For the text-containing cell, return its midpoint in (x, y) coordinate format. 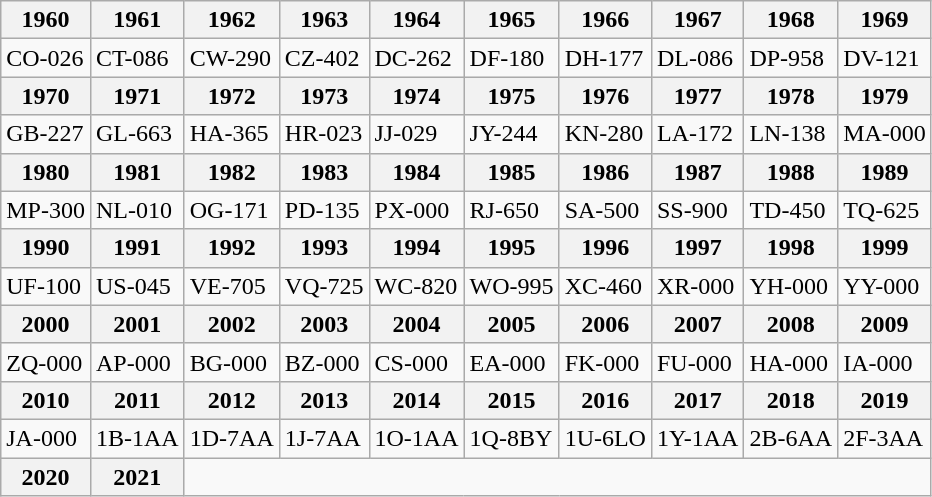
1O-1AA (416, 438)
MA-000 (885, 134)
1B-1AA (137, 438)
1965 (512, 20)
IA-000 (885, 362)
1998 (791, 248)
1973 (324, 96)
YH-000 (791, 286)
1981 (137, 172)
1996 (605, 248)
NL-010 (137, 210)
2018 (791, 400)
2002 (232, 324)
DV-121 (885, 58)
PD-135 (324, 210)
1991 (137, 248)
1997 (697, 248)
1969 (885, 20)
DC-262 (416, 58)
1979 (885, 96)
1995 (512, 248)
XR-000 (697, 286)
2016 (605, 400)
1989 (885, 172)
1988 (791, 172)
1993 (324, 248)
2017 (697, 400)
1972 (232, 96)
DH-177 (605, 58)
JJ-029 (416, 134)
2019 (885, 400)
1978 (791, 96)
1986 (605, 172)
1977 (697, 96)
WC-820 (416, 286)
1974 (416, 96)
2B-6AA (791, 438)
XC-460 (605, 286)
KN-280 (605, 134)
PX-000 (416, 210)
EA-000 (512, 362)
1985 (512, 172)
VE-705 (232, 286)
MP-300 (46, 210)
HR-023 (324, 134)
1U-6LO (605, 438)
2008 (791, 324)
CZ-402 (324, 58)
HA-000 (791, 362)
1967 (697, 20)
LN-138 (791, 134)
DF-180 (512, 58)
LA-172 (697, 134)
1980 (46, 172)
CW-290 (232, 58)
2003 (324, 324)
2009 (885, 324)
2014 (416, 400)
GB-227 (46, 134)
HA-365 (232, 134)
VQ-725 (324, 286)
1971 (137, 96)
2015 (512, 400)
WO-995 (512, 286)
1962 (232, 20)
2000 (46, 324)
2006 (605, 324)
1963 (324, 20)
GL-663 (137, 134)
YY-000 (885, 286)
UF-100 (46, 286)
1964 (416, 20)
1968 (791, 20)
FK-000 (605, 362)
1994 (416, 248)
1976 (605, 96)
2007 (697, 324)
OG-171 (232, 210)
1987 (697, 172)
CO-026 (46, 58)
1960 (46, 20)
SA-500 (605, 210)
1984 (416, 172)
JA-000 (46, 438)
1D-7AA (232, 438)
2004 (416, 324)
1Q-8BY (512, 438)
1966 (605, 20)
DP-958 (791, 58)
SS-900 (697, 210)
US-045 (137, 286)
JY-244 (512, 134)
CT-086 (137, 58)
2021 (137, 477)
BG-000 (232, 362)
2F-3AA (885, 438)
2005 (512, 324)
1J-7AA (324, 438)
1990 (46, 248)
DL-086 (697, 58)
RJ-650 (512, 210)
2013 (324, 400)
1970 (46, 96)
AP-000 (137, 362)
1983 (324, 172)
TQ-625 (885, 210)
1975 (512, 96)
1961 (137, 20)
1999 (885, 248)
1982 (232, 172)
CS-000 (416, 362)
2001 (137, 324)
2010 (46, 400)
1Y-1AA (697, 438)
2011 (137, 400)
TD-450 (791, 210)
ZQ-000 (46, 362)
2012 (232, 400)
FU-000 (697, 362)
BZ-000 (324, 362)
2020 (46, 477)
1992 (232, 248)
